From the cell containing the given text, extract its center point as [x, y] coordinate. 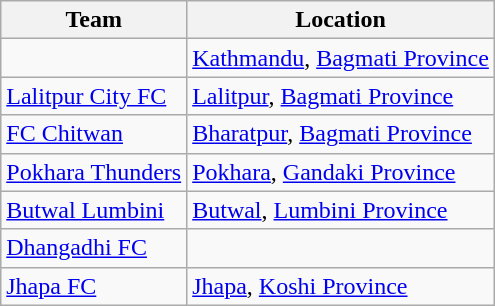
Location [341, 20]
Jhapa FC [94, 286]
Pokhara, Gandaki Province [341, 172]
Butwal, Lumbini Province [341, 210]
Lalitpur, Bagmati Province [341, 96]
Bharatpur, Bagmati Province [341, 134]
Pokhara Thunders [94, 172]
Lalitpur City FC [94, 96]
Jhapa, Koshi Province [341, 286]
Team [94, 20]
Butwal Lumbini [94, 210]
FC Chitwan [94, 134]
Kathmandu, Bagmati Province [341, 58]
Dhangadhi FC [94, 248]
